From the cell containing the given text, extract its center point as (X, Y) coordinate. 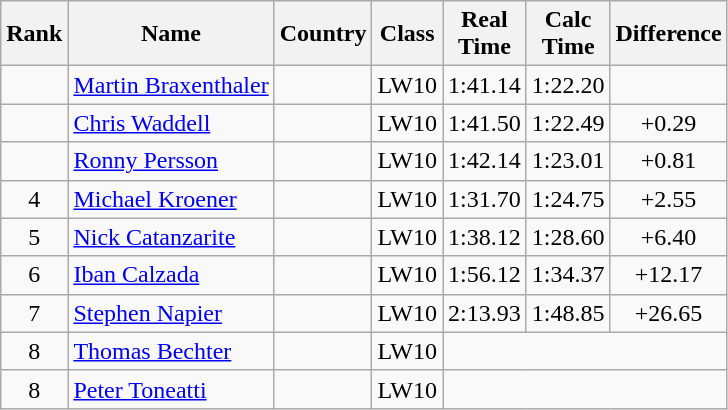
1:23.01 (568, 161)
1:48.85 (568, 313)
Country (323, 34)
+26.65 (668, 313)
Name (171, 34)
Nick Catanzarite (171, 237)
1:24.75 (568, 199)
Difference (668, 34)
+12.17 (668, 275)
5 (34, 237)
1:42.14 (484, 161)
1:34.37 (568, 275)
Ronny Persson (171, 161)
Stephen Napier (171, 313)
Chris Waddell (171, 123)
1:41.14 (484, 85)
7 (34, 313)
1:28.60 (568, 237)
Rank (34, 34)
1:56.12 (484, 275)
1:22.49 (568, 123)
Michael Kroener (171, 199)
CalcTime (568, 34)
1:22.20 (568, 85)
6 (34, 275)
+2.55 (668, 199)
4 (34, 199)
+6.40 (668, 237)
Iban Calzada (171, 275)
Class (408, 34)
Martin Braxenthaler (171, 85)
1:38.12 (484, 237)
1:41.50 (484, 123)
RealTime (484, 34)
+0.29 (668, 123)
2:13.93 (484, 313)
Thomas Bechter (171, 351)
Peter Toneatti (171, 389)
+0.81 (668, 161)
1:31.70 (484, 199)
